Find where the given text appears and provide that cell's center as (X, Y) coordinate. 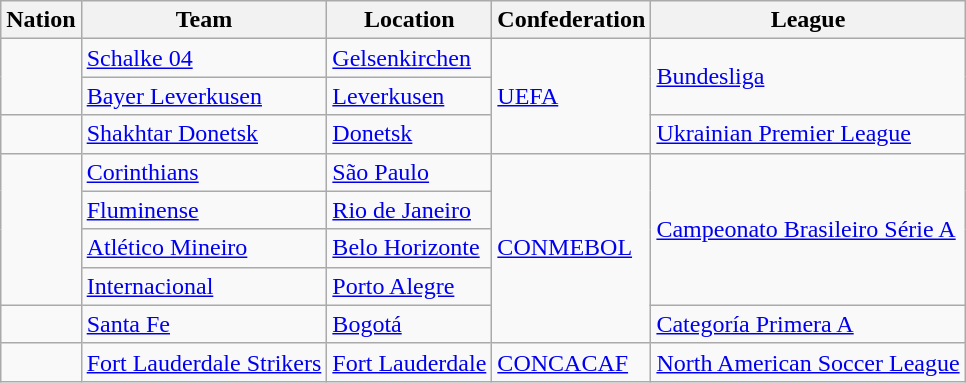
Confederation (572, 20)
Internacional (204, 286)
Leverkusen (410, 96)
Santa Fe (204, 324)
Bogotá (410, 324)
Belo Horizonte (410, 248)
CONCACAF (572, 362)
Nation (41, 20)
Donetsk (410, 134)
Corinthians (204, 172)
Team (204, 20)
Fort Lauderdale Strikers (204, 362)
Porto Alegre (410, 286)
Fluminense (204, 210)
São Paulo (410, 172)
League (808, 20)
Rio de Janeiro (410, 210)
Ukrainian Premier League (808, 134)
North American Soccer League (808, 362)
Shakhtar Donetsk (204, 134)
Location (410, 20)
Gelsenkirchen (410, 58)
UEFA (572, 96)
Schalke 04 (204, 58)
Bayer Leverkusen (204, 96)
Categoría Primera A (808, 324)
Campeonato Brasileiro Série A (808, 229)
Bundesliga (808, 77)
Atlético Mineiro (204, 248)
Fort Lauderdale (410, 362)
CONMEBOL (572, 248)
